Return the (x, y) coordinate for the center point of the cell that contains the specified text.  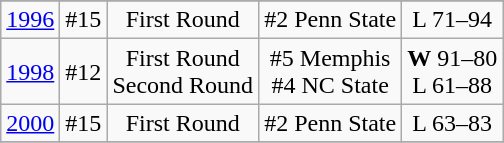
W 91–80L 61–88 (452, 72)
2000 (30, 123)
1998 (30, 72)
L 63–83 (452, 123)
1996 (30, 20)
First RoundSecond Round (183, 72)
#12 (84, 72)
L 71–94 (452, 20)
#5 Memphis#4 NC State (330, 72)
